Identify which cell holds the provided text, then report its (X, Y) central coordinate. 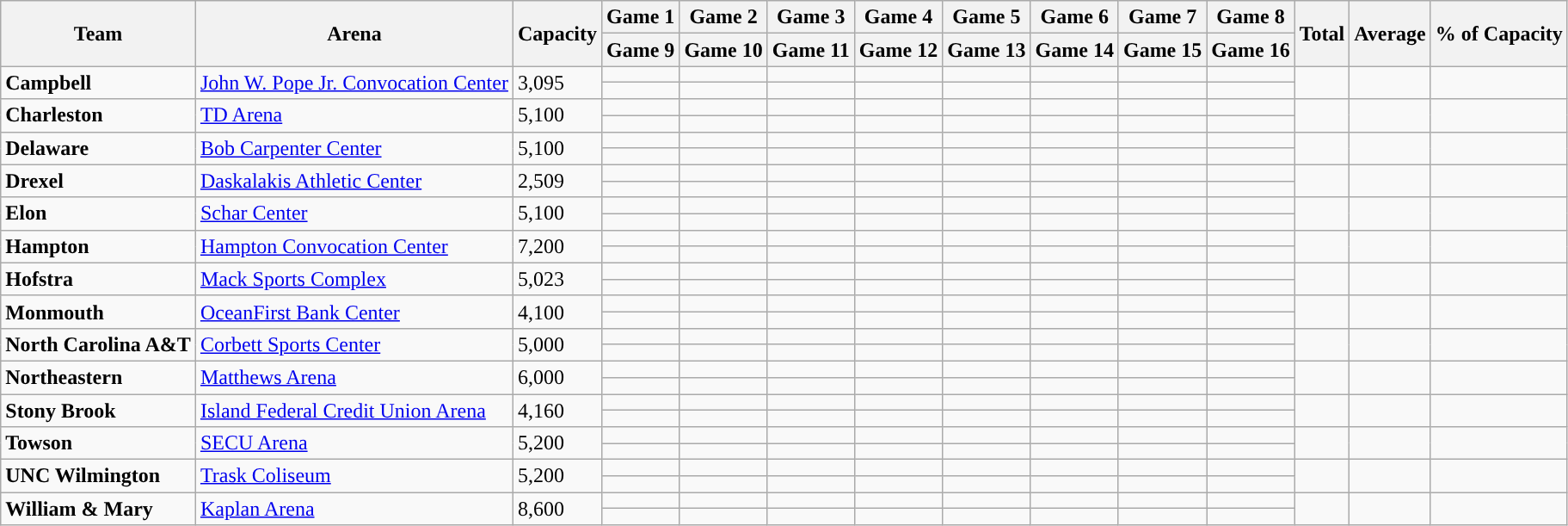
Game 6 (1074, 17)
Bob Carpenter Center (354, 148)
5,023 (557, 279)
Game 10 (723, 50)
Game 4 (898, 17)
William & Mary (98, 509)
4,160 (557, 411)
Game 14 (1074, 50)
Island Federal Credit Union Arena (354, 411)
Hampton Convocation Center (354, 246)
Game 13 (987, 50)
6,000 (557, 377)
Game 5 (987, 17)
Charleston (98, 115)
Corbett Sports Center (354, 344)
Game 3 (810, 17)
Game 8 (1251, 17)
Total (1322, 34)
Game 2 (723, 17)
4,100 (557, 312)
Hofstra (98, 279)
John W. Pope Jr. Convocation Center (354, 83)
Game 16 (1251, 50)
Elon (98, 213)
TD Arena (354, 115)
Delaware (98, 148)
2,509 (557, 181)
Towson (98, 443)
Game 15 (1162, 50)
Game 9 (640, 50)
UNC Wilmington (98, 476)
Arena (354, 34)
5,000 (557, 344)
Drexel (98, 181)
Matthews Arena (354, 377)
Game 12 (898, 50)
Game 11 (810, 50)
Northeastern (98, 377)
Stony Brook (98, 411)
Schar Center (354, 213)
Campbell (98, 83)
% of Capacity (1498, 34)
SECU Arena (354, 443)
Team (98, 34)
North Carolina A&T (98, 344)
3,095 (557, 83)
8,600 (557, 509)
Hampton (98, 246)
Mack Sports Complex (354, 279)
Game 7 (1162, 17)
Daskalakis Athletic Center (354, 181)
7,200 (557, 246)
Monmouth (98, 312)
OceanFirst Bank Center (354, 312)
Capacity (557, 34)
Average (1390, 34)
Game 1 (640, 17)
Kaplan Arena (354, 509)
Trask Coliseum (354, 476)
